Capture the cell that displays the provided text and extract its [x, y] central coordinate. 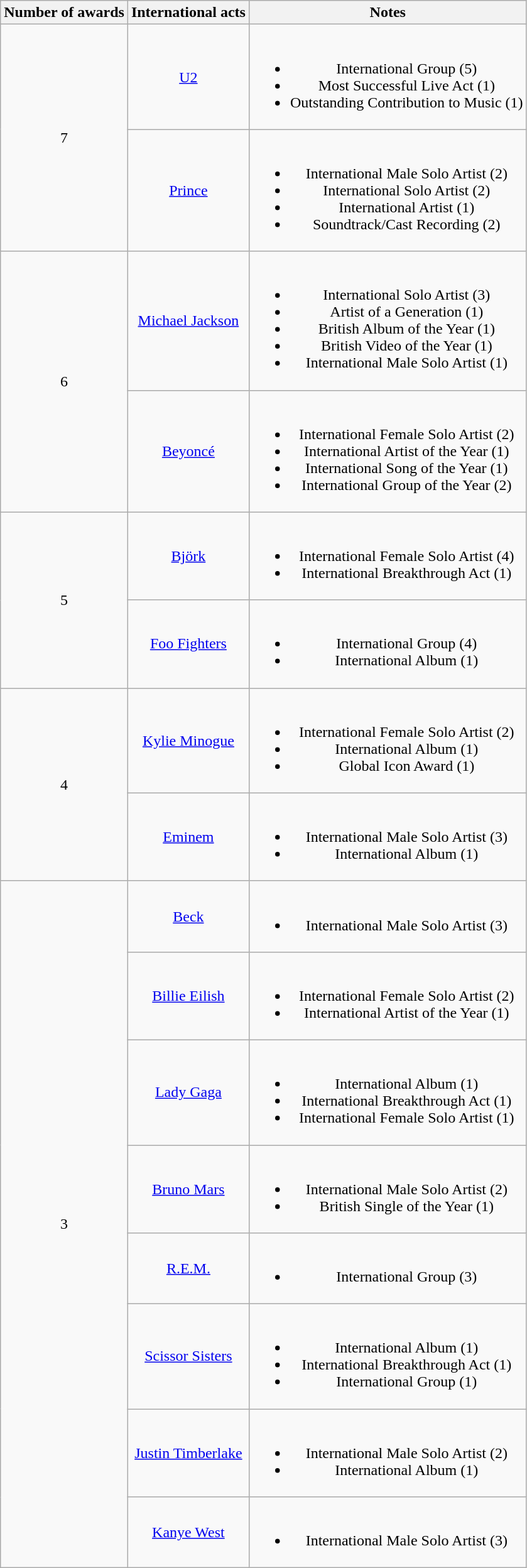
Beck [188, 916]
International Album (1)International Breakthrough Act (1)International Female Solo Artist (1) [388, 1092]
6 [64, 382]
International Solo Artist (3)Artist of a Generation (1)British Album of the Year (1)British Video of the Year (1)International Male Solo Artist (1) [388, 320]
Prince [188, 190]
International Group (4)International Album (1) [388, 644]
International Male Solo Artist (3)International Album (1) [388, 837]
U2 [188, 77]
Kanye West [188, 1533]
Foo Fighters [188, 644]
4 [64, 784]
Bruno Mars [188, 1189]
5 [64, 600]
Björk [188, 556]
Michael Jackson [188, 320]
International Male Solo Artist (2)British Single of the Year (1) [388, 1189]
International Female Solo Artist (4)International Breakthrough Act (1) [388, 556]
International Album (1)International Breakthrough Act (1)International Group (1) [388, 1357]
International Male Solo Artist (2)International Album (1) [388, 1453]
International Group (5)Most Successful Live Act (1)Outstanding Contribution to Music (1) [388, 77]
Lady Gaga [188, 1092]
Number of awards [64, 13]
International Male Solo Artist (2)International Solo Artist (2)International Artist (1)Soundtrack/Cast Recording (2) [388, 190]
Scissor Sisters [188, 1357]
7 [64, 138]
Beyoncé [188, 451]
3 [64, 1224]
Billie Eilish [188, 996]
International Female Solo Artist (2)International Album (1)Global Icon Award (1) [388, 740]
Notes [388, 13]
International Female Solo Artist (2)International Artist of the Year (1) [388, 996]
R.E.M. [188, 1269]
Eminem [188, 837]
International Group (3) [388, 1269]
International acts [188, 13]
Justin Timberlake [188, 1453]
International Female Solo Artist (2)International Artist of the Year (1)International Song of the Year (1)International Group of the Year (2) [388, 451]
Kylie Minogue [188, 740]
